Determine the (x, y) coordinate at the center of the cell enclosing the given text.  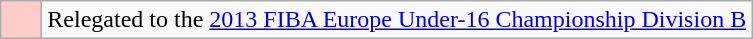
Relegated to the 2013 FIBA Europe Under-16 Championship Division B (397, 20)
